Extract the (X, Y) coordinate from the center of the cell holding the provided text.  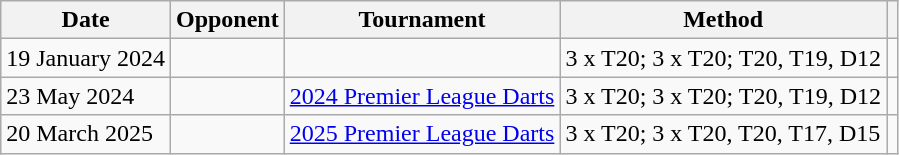
19 January 2024 (86, 58)
Date (86, 20)
20 March 2025 (86, 134)
3 x T20; 3 x T20, T20, T17, D15 (724, 134)
Method (724, 20)
2024 Premier League Darts (422, 96)
Tournament (422, 20)
2025 Premier League Darts (422, 134)
Opponent (227, 20)
23 May 2024 (86, 96)
